Capture the cell that displays the provided text and extract its [x, y] central coordinate. 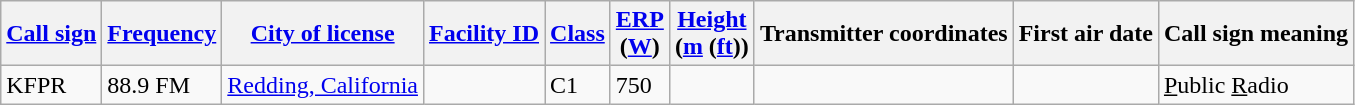
Call sign [52, 34]
Class [578, 34]
ERP(W) [640, 34]
KFPR [52, 85]
Public Radio [1256, 85]
First air date [1086, 34]
750 [640, 85]
Facility ID [484, 34]
Transmitter coordinates [884, 34]
City of license [323, 34]
88.9 FM [162, 85]
Height(m (ft)) [712, 34]
C1 [578, 85]
Redding, California [323, 85]
Frequency [162, 34]
Call sign meaning [1256, 34]
